Locate the cell with the specified text and output its (X, Y) center coordinate. 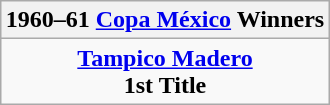
1960–61 Copa México Winners (165, 20)
Tampico Madero1st Title (165, 72)
